Find where the given text appears and provide that cell's center as (X, Y) coordinate. 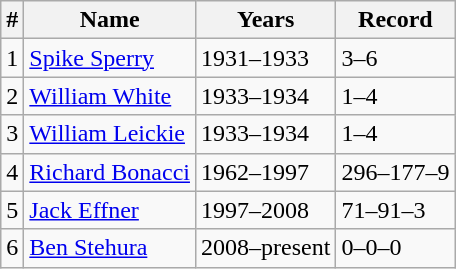
1931–1933 (265, 58)
William White (110, 96)
1 (12, 58)
# (12, 20)
296–177–9 (396, 172)
1962–1997 (265, 172)
1997–2008 (265, 210)
Spike Sperry (110, 58)
William Leickie (110, 134)
Jack Effner (110, 210)
2008–present (265, 248)
71–91–3 (396, 210)
6 (12, 248)
2 (12, 96)
0–0–0 (396, 248)
3 (12, 134)
3–6 (396, 58)
Years (265, 20)
Ben Stehura (110, 248)
5 (12, 210)
Richard Bonacci (110, 172)
Name (110, 20)
4 (12, 172)
Record (396, 20)
